Determine the [x, y] coordinate at the center of the cell enclosing the given text.  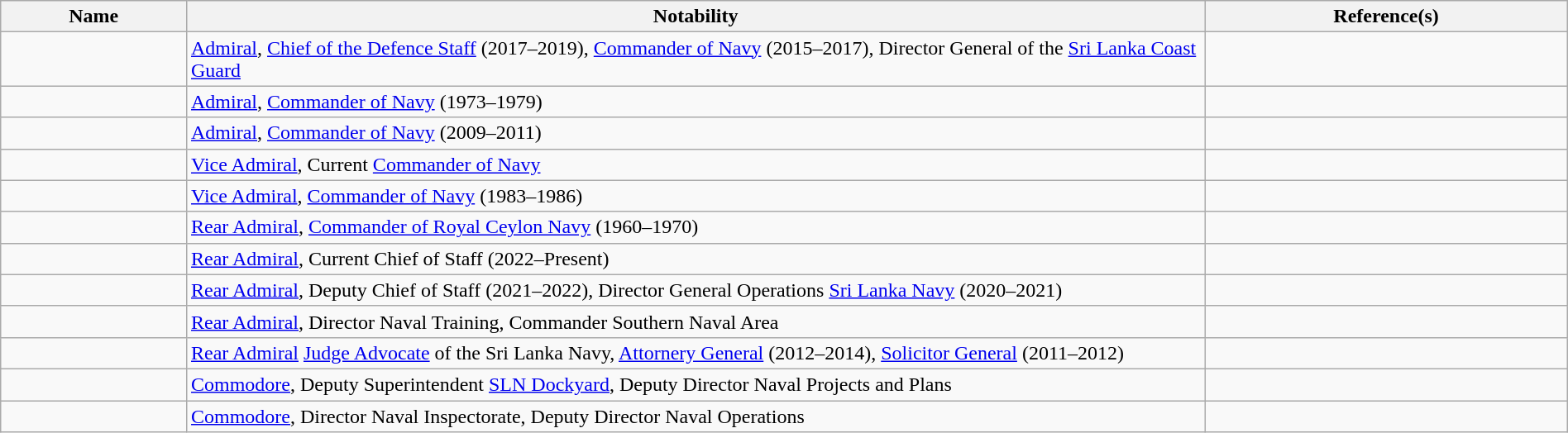
Reference(s) [1386, 17]
Notability [695, 17]
Rear Admiral, Commander of Royal Ceylon Navy (1960–1970) [695, 227]
Rear Admiral, Current Chief of Staff (2022–Present) [695, 259]
Rear Admiral, Director Naval Training, Commander Southern Naval Area [695, 321]
Commodore, Deputy Superintendent SLN Dockyard, Deputy Director Naval Projects and Plans [695, 384]
Rear Admiral, Deputy Chief of Staff (2021–2022), Director General Operations Sri Lanka Navy (2020–2021) [695, 290]
Name [94, 17]
Vice Admiral, Current Commander of Navy [695, 164]
Admiral, Commander of Navy (1973–1979) [695, 102]
Admiral, Chief of the Defence Staff (2017–2019), Commander of Navy (2015–2017), Director General of the Sri Lanka Coast Guard [695, 59]
Vice Admiral, Commander of Navy (1983–1986) [695, 196]
Commodore, Director Naval Inspectorate, Deputy Director Naval Operations [695, 416]
Admiral, Commander of Navy (2009–2011) [695, 133]
Rear Admiral Judge Advocate of the Sri Lanka Navy, Attornery General (2012–2014), Solicitor General (2011–2012) [695, 353]
